Capture the cell that displays the provided text and extract its [X, Y] central coordinate. 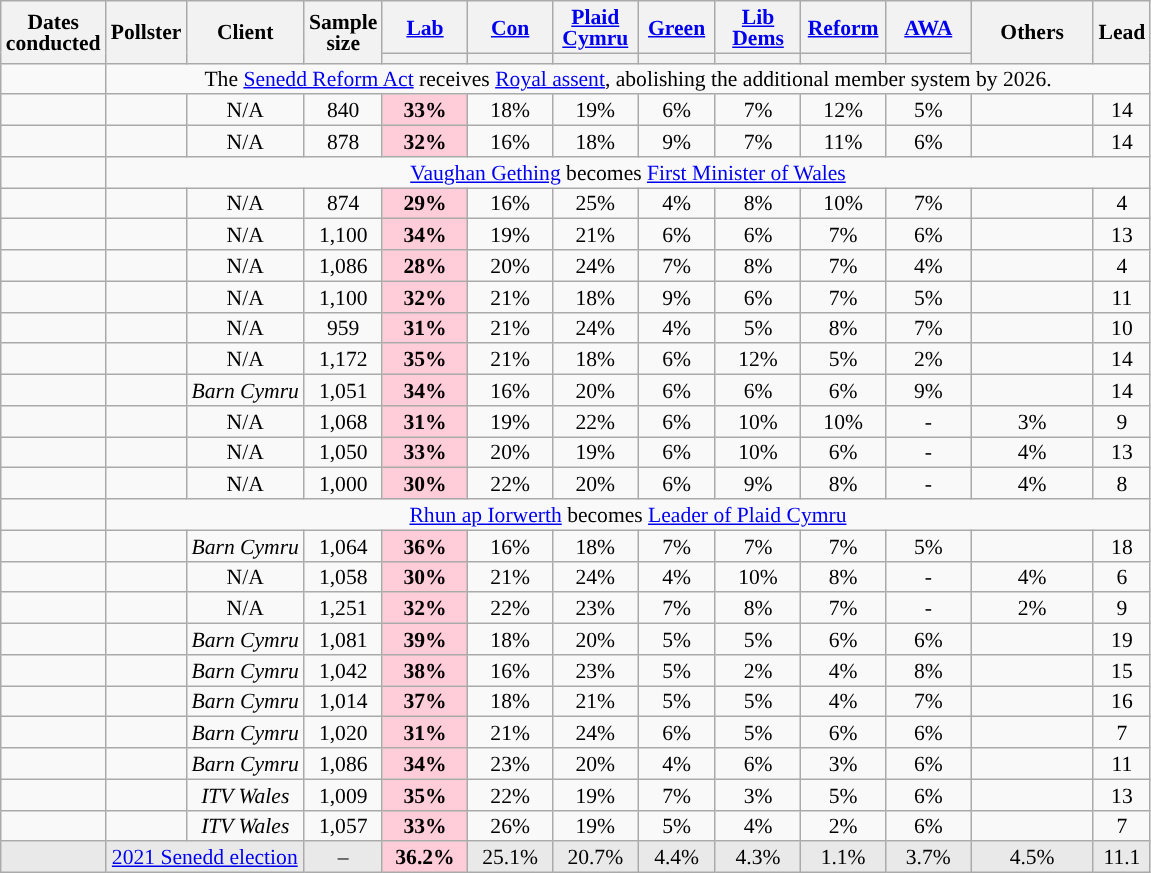
1,000 [343, 484]
1,014 [343, 702]
959 [343, 328]
Lib Dems [758, 27]
2021 Senedd election [205, 858]
Lab [424, 27]
Datesconducted [54, 32]
38% [424, 670]
Reform [844, 27]
Vaughan Gething becomes First Minister of Wales [628, 172]
Plaid Cymru [596, 27]
4.4% [677, 858]
15 [1122, 670]
Pollster [146, 32]
1,051 [343, 390]
1,058 [343, 576]
1,064 [343, 546]
1,020 [343, 732]
10 [1122, 328]
Rhun ap Iorwerth becomes Leader of Plaid Cymru [628, 514]
Green [677, 27]
1,050 [343, 452]
3.7% [928, 858]
AWA [928, 27]
840 [343, 110]
25.1% [510, 858]
Samplesize [343, 32]
1,042 [343, 670]
1,009 [343, 794]
1,172 [343, 360]
25% [596, 204]
16 [1122, 702]
874 [343, 204]
Lead [1122, 32]
Others [1032, 32]
20.7% [596, 858]
6 [1122, 576]
11.1 [1122, 858]
37% [424, 702]
1,057 [343, 826]
1,081 [343, 640]
The Senedd Reform Act receives Royal assent, abolishing the additional member system by 2026. [628, 78]
4.3% [758, 858]
Client [244, 32]
Con [510, 27]
4.5% [1032, 858]
39% [424, 640]
29% [424, 204]
26% [510, 826]
28% [424, 266]
36% [424, 546]
– [343, 858]
19 [1122, 640]
18 [1122, 546]
11% [844, 142]
1.1% [844, 858]
1,068 [343, 422]
36.2% [424, 858]
8 [1122, 484]
1,251 [343, 608]
878 [343, 142]
